Identify which cell holds the provided text, then report its [X, Y] central coordinate. 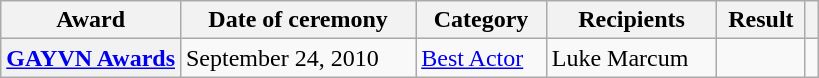
Award [91, 20]
Date of ceremony [298, 20]
GAYVN Awards [91, 58]
September 24, 2010 [298, 58]
Category [482, 20]
Best Actor [482, 58]
Recipients [632, 20]
Result [761, 20]
Luke Marcum [632, 58]
